From the cell containing the given text, extract its center point as [x, y] coordinate. 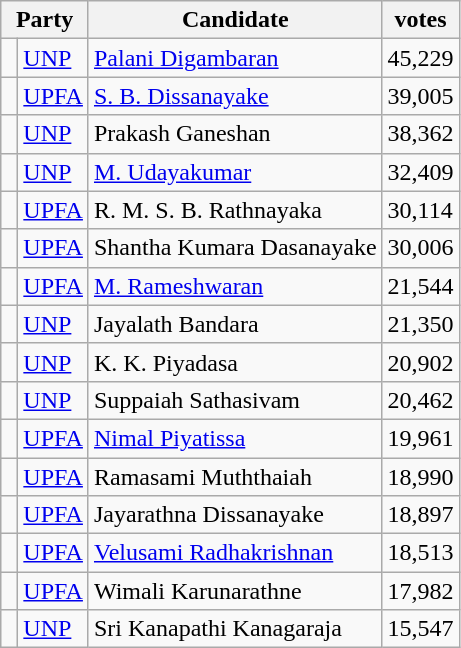
20,462 [420, 400]
38,362 [420, 134]
Suppaiah Sathasivam [235, 400]
Sri Kanapathi Kanagaraja [235, 629]
30,006 [420, 248]
Jayarathna Dissanayake [235, 515]
21,544 [420, 286]
M. Rameshwaran [235, 286]
Party [45, 20]
17,982 [420, 591]
Velusami Radhakrishnan [235, 553]
20,902 [420, 362]
Shantha Kumara Dasanayake [235, 248]
Wimali Karunarathne [235, 591]
Ramasami Muththaiah [235, 477]
18,513 [420, 553]
18,897 [420, 515]
21,350 [420, 324]
30,114 [420, 210]
Candidate [235, 20]
Prakash Ganeshan [235, 134]
votes [420, 20]
18,990 [420, 477]
S. B. Dissanayake [235, 96]
Palani Digambaran [235, 58]
32,409 [420, 172]
K. K. Piyadasa [235, 362]
19,961 [420, 438]
Nimal Piyatissa [235, 438]
Jayalath Bandara [235, 324]
39,005 [420, 96]
R. M. S. B. Rathnayaka [235, 210]
M. Udayakumar [235, 172]
45,229 [420, 58]
15,547 [420, 629]
